Search for the cell housing the specified text and yield its (X, Y) center coordinate. 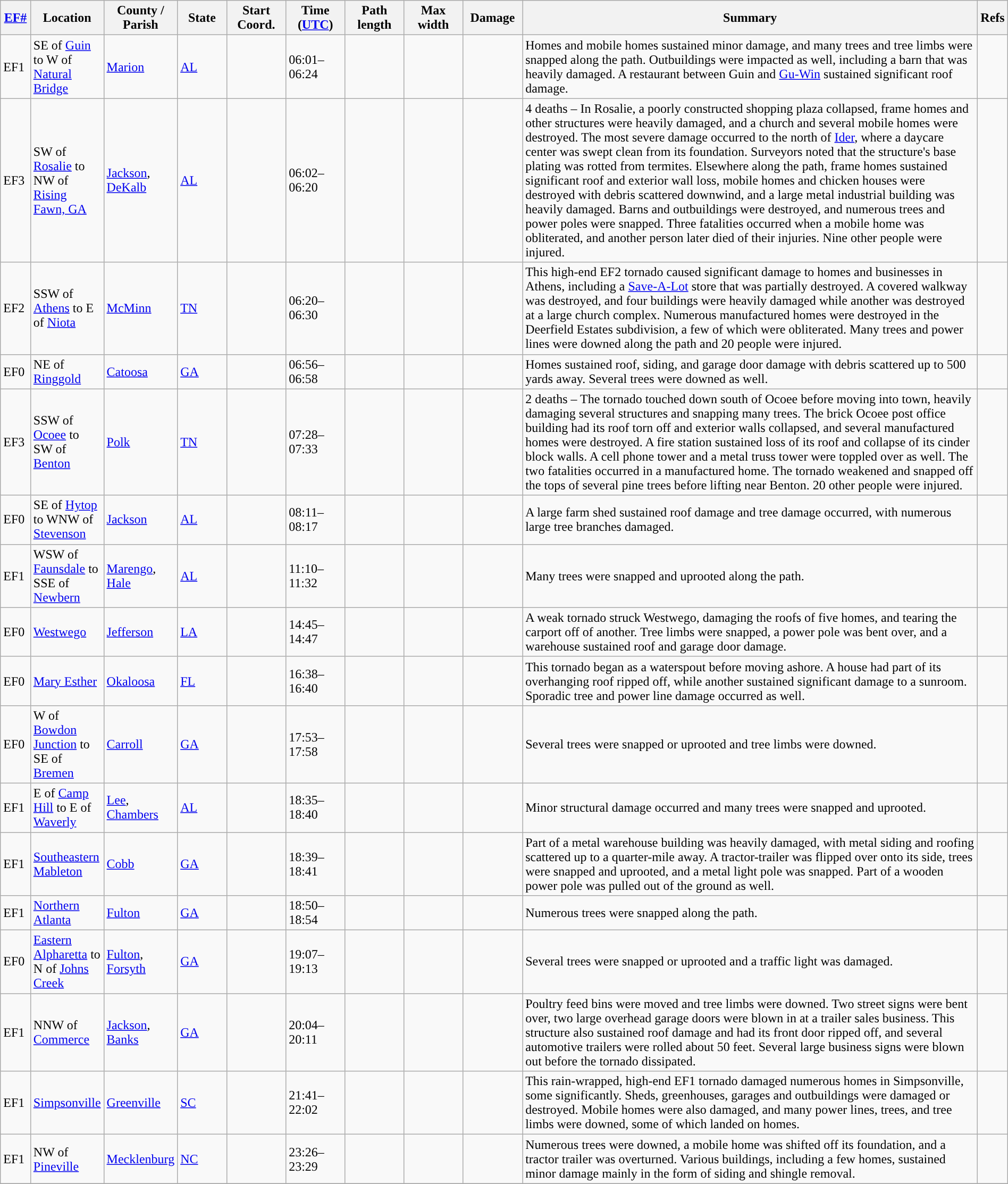
Westwego (67, 632)
Greenville (140, 1103)
E of Camp Hill to E of Waverly (67, 807)
14:45–14:47 (316, 632)
Jefferson (140, 632)
Start Coord. (256, 18)
06:56–06:58 (316, 371)
Jackson, Banks (140, 1032)
NNW of Commerce (67, 1032)
06:20–06:30 (316, 308)
Jackson, DeKalb (140, 180)
Max width (434, 18)
06:02–06:20 (316, 180)
EF2 (16, 308)
EF# (16, 18)
Path length (374, 18)
Several trees were snapped or uprooted and a traffic light was damaged. (750, 962)
Lee, Chambers (140, 807)
Minor structural damage occurred and many trees were snapped and uprooted. (750, 807)
FL (202, 681)
Catoosa (140, 371)
Homes sustained roof, siding, and garage door damage with debris scattered up to 500 yards away. Several trees were downed as well. (750, 371)
SSW of Ocoee to SW of Benton (67, 442)
NW of Pineville (67, 1159)
Northern Atlanta (67, 913)
Time (UTC) (316, 18)
SE of Guin to W of Natural Bridge (67, 67)
07:28–07:33 (316, 442)
Fulton, Forsyth (140, 962)
18:50–18:54 (316, 913)
Mecklenburg (140, 1159)
18:39–18:41 (316, 864)
16:38–16:40 (316, 681)
Summary (750, 18)
NE of Ringgold (67, 371)
Marengo, Hale (140, 576)
A large farm shed sustained roof damage and tree damage occurred, with numerous large tree branches damaged. (750, 520)
Okaloosa (140, 681)
SW of Rosalie to NW of Rising Fawn, GA (67, 180)
LA (202, 632)
Several trees were snapped or uprooted and tree limbs were downed. (750, 744)
Jackson (140, 520)
Damage (492, 18)
County / Parish (140, 18)
Simpsonville (67, 1103)
State (202, 18)
08:11–08:17 (316, 520)
Fulton (140, 913)
23:26–23:29 (316, 1159)
Location (67, 18)
Mary Esther (67, 681)
Southeastern Mableton (67, 864)
Eastern Alpharetta to N of Johns Creek (67, 962)
Many trees were snapped and uprooted along the path. (750, 576)
SC (202, 1103)
SE of Hytop to WNW of Stevenson (67, 520)
Marion (140, 67)
17:53–17:58 (316, 744)
21:41–22:02 (316, 1103)
Cobb (140, 864)
W of Bowdon Junction to SE of Bremen (67, 744)
Refs (993, 18)
06:01–06:24 (316, 67)
11:10–11:32 (316, 576)
McMinn (140, 308)
Numerous trees were snapped along the path. (750, 913)
20:04–20:11 (316, 1032)
18:35–18:40 (316, 807)
NC (202, 1159)
SSW of Athens to E of Niota (67, 308)
Polk (140, 442)
19:07–19:13 (316, 962)
WSW of Faunsdale to SSE of Newbern (67, 576)
Carroll (140, 744)
